Find where the given text appears and provide that cell's center as [x, y] coordinate. 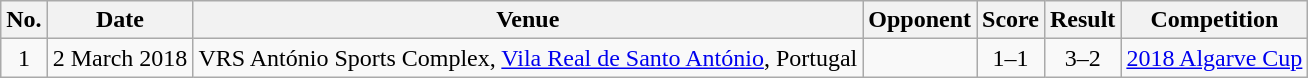
Score [1010, 20]
1 [24, 58]
3–2 [1082, 58]
No. [24, 20]
Date [120, 20]
Venue [528, 20]
1–1 [1010, 58]
Competition [1214, 20]
Opponent [920, 20]
Result [1082, 20]
VRS António Sports Complex, Vila Real de Santo António, Portugal [528, 58]
2018 Algarve Cup [1214, 58]
2 March 2018 [120, 58]
